Scan for the cell matching the given text and deliver its [X, Y] coordinate at center. 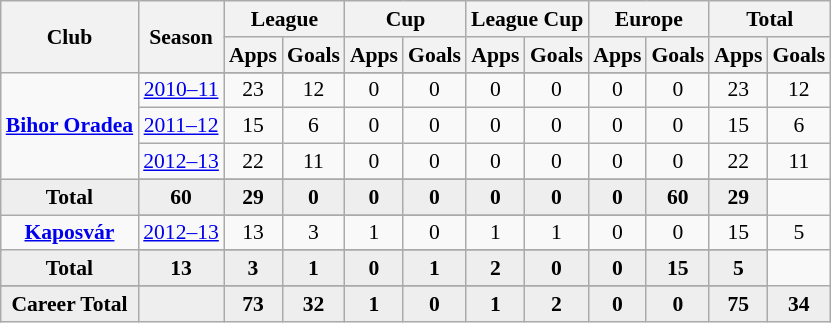
Cup [406, 19]
32 [314, 304]
73 [253, 304]
Europe [648, 19]
Season [181, 36]
Bihor Oradea [70, 126]
Club [70, 36]
Kaposvár [70, 233]
2011–12 [181, 126]
League Cup [527, 19]
75 [738, 304]
Career Total [70, 304]
League [284, 19]
34 [798, 304]
2010–11 [181, 90]
